Pinpoint the cell where the given text exists, returning its (x, y) midpoint coordinate. 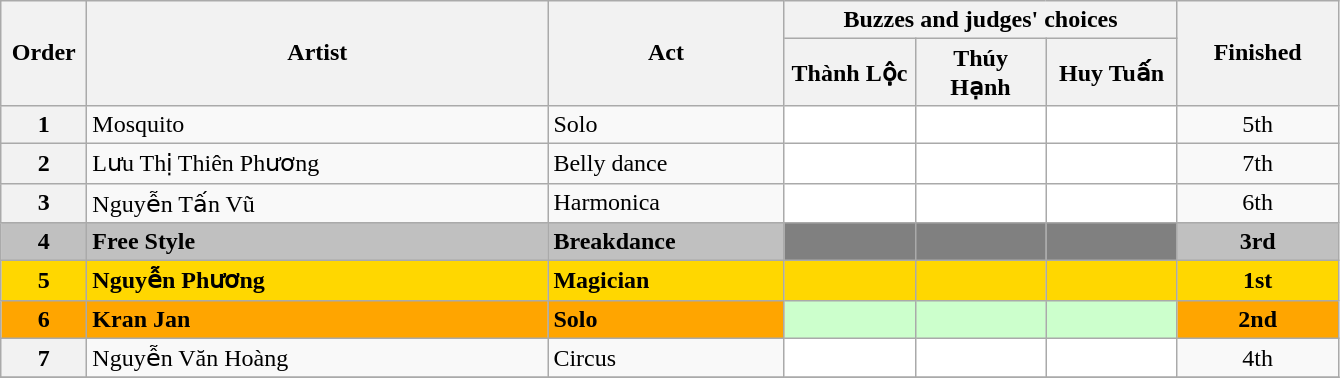
7th (1258, 163)
4 (44, 242)
Nguyễn Phương (318, 281)
Breakdance (666, 242)
Nguyễn Văn Hoàng (318, 358)
3rd (1258, 242)
Mosquito (318, 124)
2nd (1258, 319)
7 (44, 358)
Buzzes and judges' choices (980, 20)
Lưu Thị Thiên Phương (318, 163)
Magician (666, 281)
Harmonica (666, 203)
1 (44, 124)
Order (44, 54)
Circus (666, 358)
Free Style (318, 242)
Belly dance (666, 163)
2 (44, 163)
Artist (318, 54)
3 (44, 203)
Thúy Hạnh (980, 72)
Nguyễn Tấn Vũ (318, 203)
Huy Tuấn (1112, 72)
Thành Lộc (850, 72)
4th (1258, 358)
Finished (1258, 54)
1st (1258, 281)
5th (1258, 124)
Act (666, 54)
Kran Jan (318, 319)
6 (44, 319)
6th (1258, 203)
5 (44, 281)
